Identify which cell holds the provided text, then report its (X, Y) central coordinate. 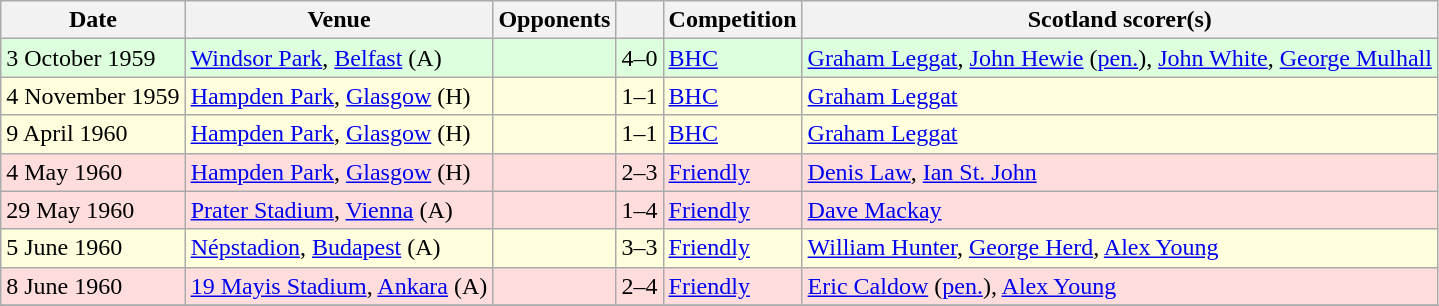
8 June 1960 (93, 286)
Scotland scorer(s) (1120, 20)
4–0 (640, 58)
2–4 (640, 286)
29 May 1960 (93, 210)
19 Mayis Stadium, Ankara (A) (339, 286)
3–3 (640, 248)
1–4 (640, 210)
Dave Mackay (1120, 210)
Windsor Park, Belfast (A) (339, 58)
Venue (339, 20)
3 October 1959 (93, 58)
Népstadion, Budapest (A) (339, 248)
Denis Law, Ian St. John (1120, 172)
9 April 1960 (93, 134)
2–3 (640, 172)
Opponents (554, 20)
Date (93, 20)
Eric Caldow (pen.), Alex Young (1120, 286)
Competition (732, 20)
Graham Leggat, John Hewie (pen.), John White, George Mulhall (1120, 58)
William Hunter, George Herd, Alex Young (1120, 248)
4 November 1959 (93, 96)
5 June 1960 (93, 248)
4 May 1960 (93, 172)
Prater Stadium, Vienna (A) (339, 210)
